Return the (x, y) coordinate for the center point of the cell that contains the specified text.  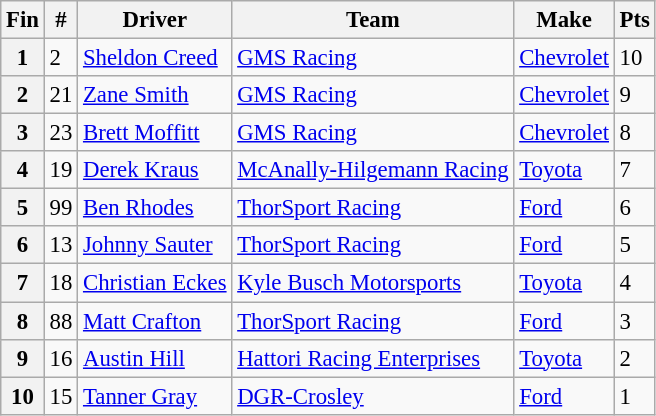
Zane Smith (155, 95)
Matt Crafton (155, 321)
18 (60, 283)
16 (60, 358)
Austin Hill (155, 358)
Tanner Gray (155, 396)
# (60, 20)
Hattori Racing Enterprises (373, 358)
13 (60, 245)
88 (60, 321)
21 (60, 95)
Johnny Sauter (155, 245)
Driver (155, 20)
Make (564, 20)
Ben Rhodes (155, 208)
Fin (23, 20)
19 (60, 170)
Christian Eckes (155, 283)
15 (60, 396)
Derek Kraus (155, 170)
McAnally-Hilgemann Racing (373, 170)
99 (60, 208)
Team (373, 20)
Pts (634, 20)
Brett Moffitt (155, 133)
DGR-Crosley (373, 396)
Kyle Busch Motorsports (373, 283)
23 (60, 133)
Sheldon Creed (155, 58)
